Scan for the cell matching the given text and deliver its [x, y] coordinate at center. 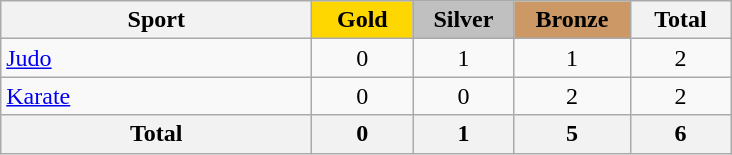
6 [680, 134]
Sport [156, 20]
Silver [464, 20]
5 [572, 134]
Gold [362, 20]
Bronze [572, 20]
Karate [156, 96]
Judo [156, 58]
